Capture the cell that displays the provided text and extract its (x, y) central coordinate. 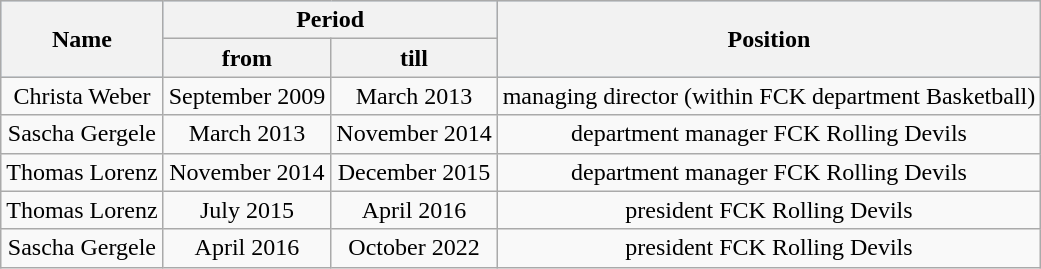
July 2015 (247, 210)
managing director (within FCK department Basketball) (769, 96)
from (247, 58)
Position (769, 39)
till (414, 58)
October 2022 (414, 248)
Christa Weber (82, 96)
Name (82, 39)
September 2009 (247, 96)
December 2015 (414, 172)
Period (330, 20)
